Find where the given text appears and provide that cell's center as (x, y) coordinate. 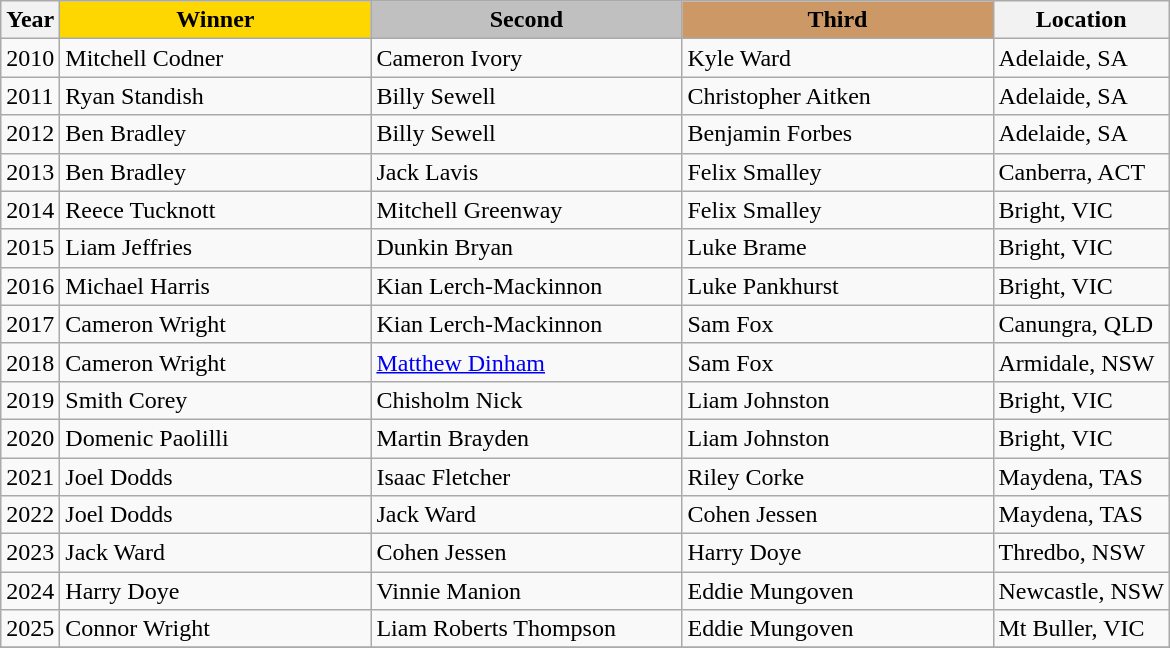
Second (526, 20)
Canberra, ACT (1081, 172)
Ryan Standish (216, 96)
Armidale, NSW (1081, 362)
Location (1081, 20)
Jack Lavis (526, 172)
Reece Tucknott (216, 210)
Smith Corey (216, 400)
Vinnie Manion (526, 591)
2013 (30, 172)
Matthew Dinham (526, 362)
Luke Pankhurst (838, 286)
2011 (30, 96)
2022 (30, 515)
Thredbo, NSW (1081, 553)
Third (838, 20)
Benjamin Forbes (838, 134)
2019 (30, 400)
Riley Corke (838, 477)
Isaac Fletcher (526, 477)
2014 (30, 210)
2017 (30, 324)
Mitchell Greenway (526, 210)
Christopher Aitken (838, 96)
2015 (30, 248)
2012 (30, 134)
2025 (30, 629)
2021 (30, 477)
Chisholm Nick (526, 400)
2024 (30, 591)
Cameron Ivory (526, 58)
Liam Roberts Thompson (526, 629)
Canungra, QLD (1081, 324)
Domenic Paolilli (216, 438)
Connor Wright (216, 629)
2018 (30, 362)
Dunkin Bryan (526, 248)
Liam Jeffries (216, 248)
Newcastle, NSW (1081, 591)
Kyle Ward (838, 58)
2016 (30, 286)
Martin Brayden (526, 438)
Winner (216, 20)
2020 (30, 438)
2010 (30, 58)
Luke Brame (838, 248)
Mitchell Codner (216, 58)
Year (30, 20)
Mt Buller, VIC (1081, 629)
2023 (30, 553)
Michael Harris (216, 286)
